Detect which cell encompasses the target text, then output its (X, Y) center coordinate. 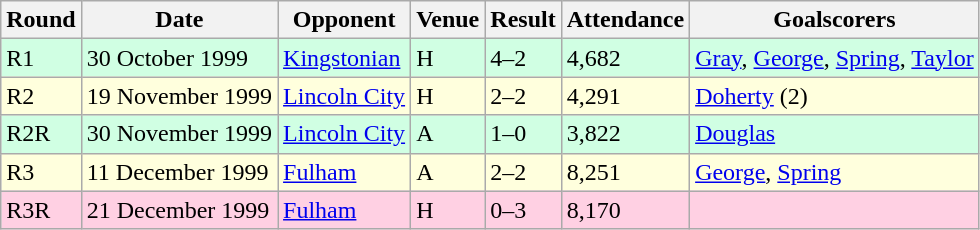
Round (41, 20)
R2 (41, 96)
Result (523, 20)
R3R (41, 210)
Kingstonian (344, 58)
R3 (41, 172)
3,822 (625, 134)
R1 (41, 58)
11 December 1999 (179, 172)
4–2 (523, 58)
19 November 1999 (179, 96)
8,170 (625, 210)
30 October 1999 (179, 58)
George, Spring (835, 172)
Attendance (625, 20)
4,682 (625, 58)
Doherty (2) (835, 96)
8,251 (625, 172)
Date (179, 20)
21 December 1999 (179, 210)
Douglas (835, 134)
30 November 1999 (179, 134)
Venue (448, 20)
4,291 (625, 96)
Opponent (344, 20)
1–0 (523, 134)
Goalscorers (835, 20)
Gray, George, Spring, Taylor (835, 58)
R2R (41, 134)
0–3 (523, 210)
